From the cell containing the given text, extract its center point as [X, Y] coordinate. 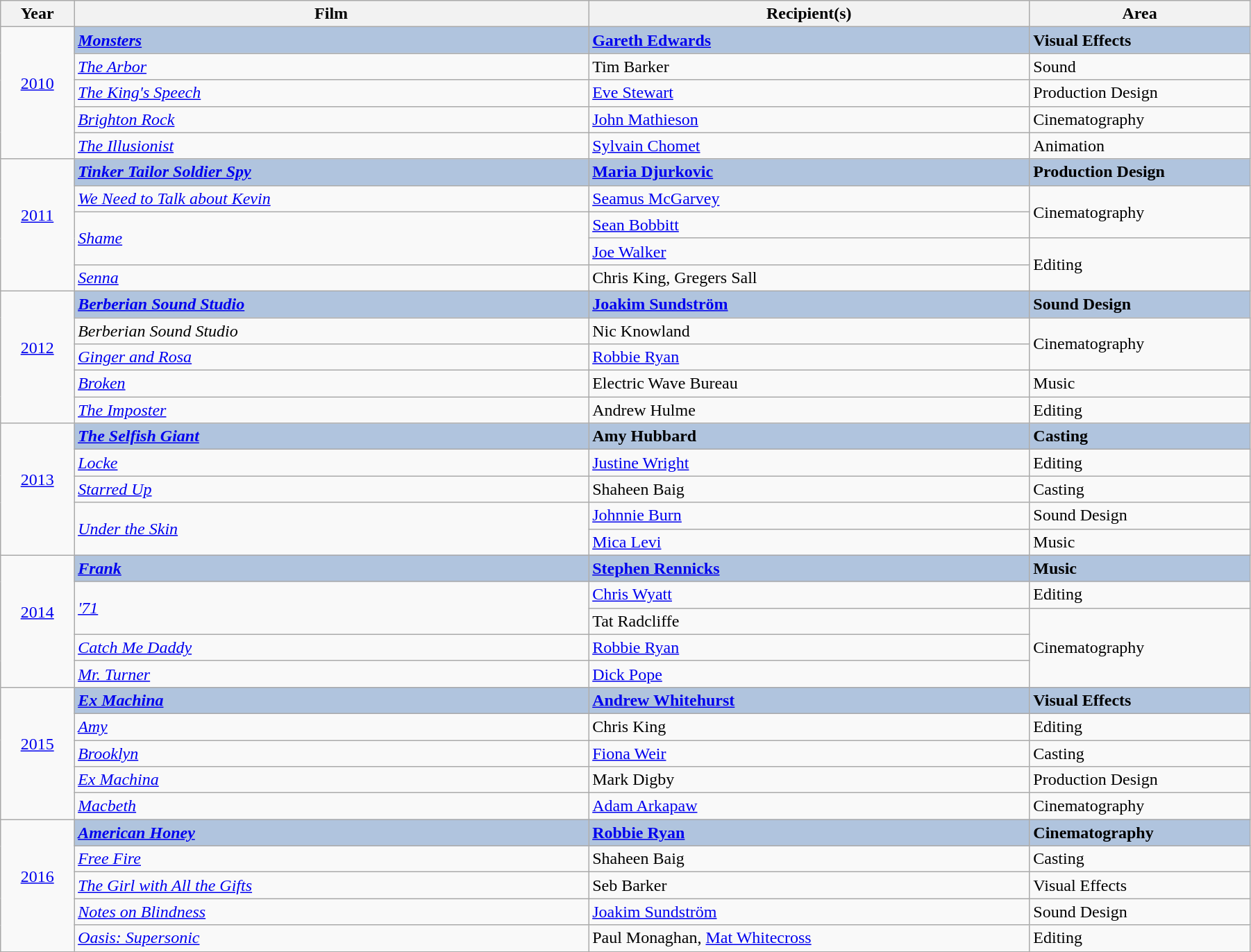
Tim Barker [809, 67]
Recipient(s) [809, 14]
2014 [37, 621]
Notes on Blindness [332, 912]
The King's Speech [332, 93]
The Selfish Giant [332, 436]
Fiona Weir [809, 753]
The Arbor [332, 67]
Amy Hubbard [809, 436]
Tinker Tailor Soldier Spy [332, 172]
Andrew Whitehurst [809, 700]
Mark Digby [809, 780]
Dick Pope [809, 674]
Sound [1140, 67]
Frank [332, 568]
Macbeth [332, 806]
Monsters [332, 40]
Gareth Edwards [809, 40]
Ginger and Rosa [332, 357]
Seb Barker [809, 885]
Joe Walker [809, 251]
2011 [37, 225]
Starred Up [332, 489]
Catch Me Daddy [332, 647]
Tat Radcliffe [809, 621]
Nic Knowland [809, 331]
Chris King, Gregers Sall [809, 278]
Mr. Turner [332, 674]
Oasis: Supersonic [332, 938]
The Imposter [332, 410]
Area [1140, 14]
Brooklyn [332, 753]
Sean Bobbitt [809, 225]
Eve Stewart [809, 93]
Mica Levi [809, 542]
American Honey [332, 833]
Justine Wright [809, 463]
The Girl with All the Gifts [332, 885]
2012 [37, 357]
We Need to Talk about Kevin [332, 198]
Paul Monaghan, Mat Whitecross [809, 938]
Brighton Rock [332, 119]
'71 [332, 608]
John Mathieson [809, 119]
2013 [37, 489]
Free Fire [332, 859]
Chris King [809, 726]
Senna [332, 278]
Film [332, 14]
Adam Arkapaw [809, 806]
Sylvain Chomet [809, 146]
Stephen Rennicks [809, 568]
Amy [332, 726]
2016 [37, 885]
Animation [1140, 146]
Under the Skin [332, 529]
Seamus McGarvey [809, 198]
Andrew Hulme [809, 410]
Shame [332, 238]
2010 [37, 93]
Broken [332, 384]
Chris Wyatt [809, 595]
Maria Djurkovic [809, 172]
Locke [332, 463]
Johnnie Burn [809, 516]
Electric Wave Bureau [809, 384]
2015 [37, 753]
The Illusionist [332, 146]
Year [37, 14]
